Determine the (x, y) coordinate at the center of the cell enclosing the given text.  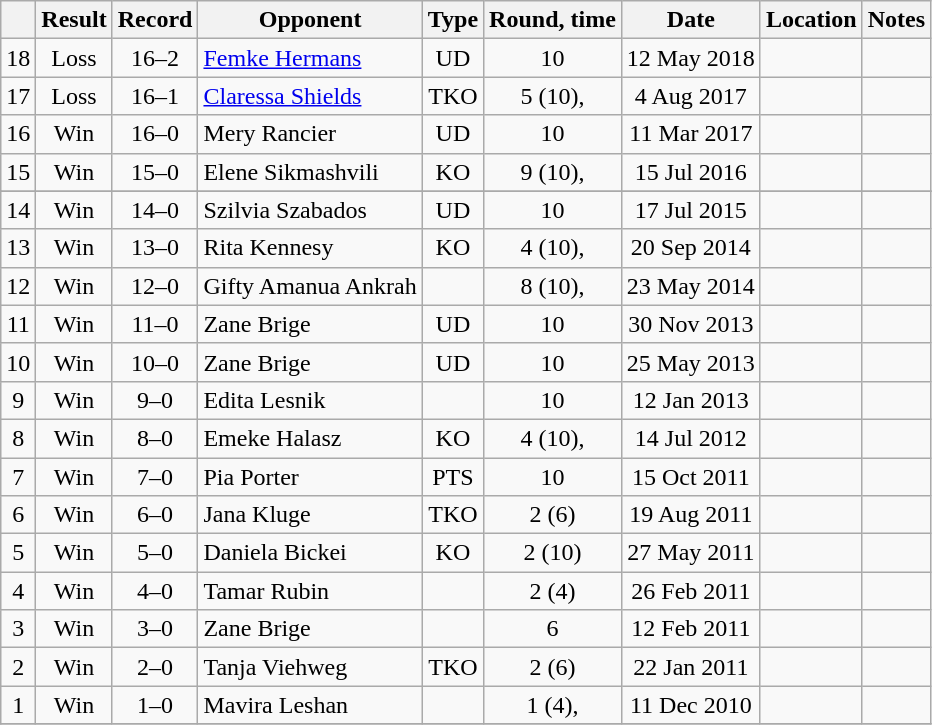
Femke Hermans (310, 58)
7–0 (155, 477)
15 Jul 2016 (690, 172)
15–0 (155, 172)
11 Mar 2017 (690, 134)
Gifty Amanua Ankrah (310, 286)
10–0 (155, 362)
23 May 2014 (690, 286)
PTS (452, 477)
Mavira Leshan (310, 705)
Claressa Shields (310, 96)
Notes (896, 20)
Type (452, 20)
2 (4) (553, 591)
7 (18, 477)
14 (18, 210)
13 (18, 248)
Szilvia Szabados (310, 210)
19 Aug 2011 (690, 515)
Location (811, 20)
Record (155, 20)
Round, time (553, 20)
Pia Porter (310, 477)
Result (74, 20)
27 May 2011 (690, 553)
16–2 (155, 58)
Opponent (310, 20)
2 (18, 667)
26 Feb 2011 (690, 591)
Tamar Rubin (310, 591)
17 (18, 96)
9 (18, 400)
8–0 (155, 438)
1 (18, 705)
Edita Lesnik (310, 400)
16–1 (155, 96)
6–0 (155, 515)
Emeke Halasz (310, 438)
Rita Kennesy (310, 248)
4 Aug 2017 (690, 96)
12 Feb 2011 (690, 629)
4–0 (155, 591)
14–0 (155, 210)
1–0 (155, 705)
25 May 2013 (690, 362)
9–0 (155, 400)
3 (18, 629)
5 (18, 553)
13–0 (155, 248)
18 (18, 58)
8 (10), (553, 286)
4 (18, 591)
Mery Rancier (310, 134)
11 Dec 2010 (690, 705)
16 (18, 134)
Date (690, 20)
Daniela Bickei (310, 553)
Elene Sikmashvili (310, 172)
15 (18, 172)
22 Jan 2011 (690, 667)
8 (18, 438)
11–0 (155, 324)
9 (10), (553, 172)
Jana Kluge (310, 515)
14 Jul 2012 (690, 438)
5 (10), (553, 96)
30 Nov 2013 (690, 324)
20 Sep 2014 (690, 248)
1 (4), (553, 705)
12 Jan 2013 (690, 400)
15 Oct 2011 (690, 477)
12–0 (155, 286)
16–0 (155, 134)
12 (18, 286)
3–0 (155, 629)
12 May 2018 (690, 58)
2 (10) (553, 553)
11 (18, 324)
5–0 (155, 553)
2–0 (155, 667)
17 Jul 2015 (690, 210)
Tanja Viehweg (310, 667)
